Return [x, y] of the center of cell containing provided text 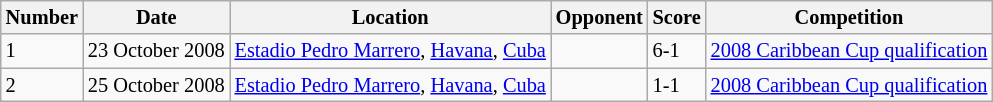
25 October 2008 [156, 85]
Opponent [600, 17]
Location [390, 17]
23 October 2008 [156, 51]
1 [42, 51]
1-1 [677, 85]
Number [42, 17]
Date [156, 17]
Score [677, 17]
2 [42, 85]
6-1 [677, 51]
Competition [850, 17]
